Provide the (x, y) coordinate of the cell's center where the given text is located.  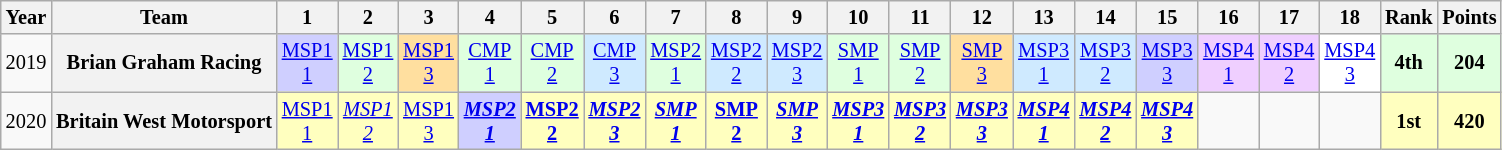
2019 (26, 63)
8 (736, 17)
Rank (1408, 17)
Britain West Motorsport (164, 121)
13 (1044, 17)
12 (982, 17)
16 (1228, 17)
Brian Graham Racing (164, 63)
420 (1469, 121)
CMP2 (552, 63)
Year (26, 17)
CMP1 (490, 63)
14 (1105, 17)
1 (308, 17)
1st (1408, 121)
3 (428, 17)
15 (1167, 17)
10 (858, 17)
2020 (26, 121)
5 (552, 17)
4 (490, 17)
17 (1290, 17)
6 (615, 17)
11 (920, 17)
Points (1469, 17)
CMP3 (615, 63)
204 (1469, 63)
9 (798, 17)
2 (368, 17)
4th (1408, 63)
Team (164, 17)
18 (1350, 17)
7 (676, 17)
